For the text-containing cell, return its midpoint in [X, Y] coordinate format. 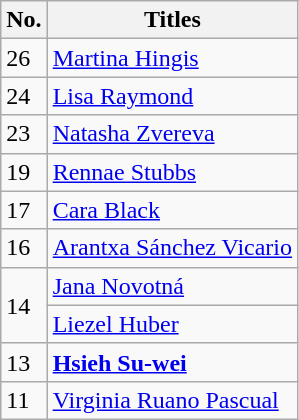
17 [24, 210]
Cara Black [172, 210]
11 [24, 400]
Titles [172, 20]
Hsieh Su-wei [172, 362]
Jana Novotná [172, 286]
Martina Hingis [172, 58]
Rennae Stubbs [172, 172]
No. [24, 20]
19 [24, 172]
24 [24, 96]
13 [24, 362]
16 [24, 248]
Virginia Ruano Pascual [172, 400]
23 [24, 134]
Natasha Zvereva [172, 134]
Liezel Huber [172, 324]
14 [24, 305]
Arantxa Sánchez Vicario [172, 248]
26 [24, 58]
Lisa Raymond [172, 96]
